Search for the cell housing the specified text and yield its (X, Y) center coordinate. 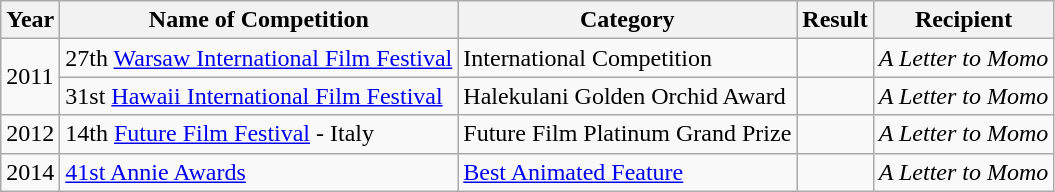
2014 (30, 172)
Name of Competition (259, 20)
2011 (30, 77)
International Competition (628, 58)
Year (30, 20)
Category (628, 20)
41st Annie Awards (259, 172)
27th Warsaw International Film Festival (259, 58)
Halekulani Golden Orchid Award (628, 96)
Future Film Platinum Grand Prize (628, 134)
14th Future Film Festival - Italy (259, 134)
2012 (30, 134)
Recipient (964, 20)
Result (835, 20)
Best Animated Feature (628, 172)
31st Hawaii International Film Festival (259, 96)
